Provide the (X, Y) coordinate of the cell's center where the given text is located.  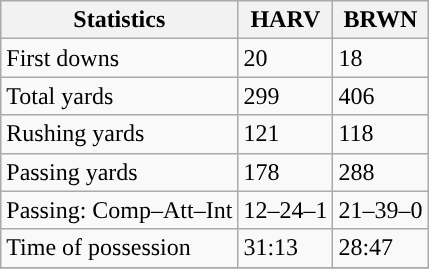
406 (380, 96)
121 (286, 134)
28:47 (380, 248)
21–39–0 (380, 210)
BRWN (380, 20)
First downs (120, 58)
HARV (286, 20)
Passing: Comp–Att–Int (120, 210)
18 (380, 58)
178 (286, 172)
31:13 (286, 248)
Total yards (120, 96)
299 (286, 96)
12–24–1 (286, 210)
118 (380, 134)
20 (286, 58)
Rushing yards (120, 134)
Passing yards (120, 172)
288 (380, 172)
Statistics (120, 20)
Time of possession (120, 248)
